Find where the given text appears and provide that cell's center as [x, y] coordinate. 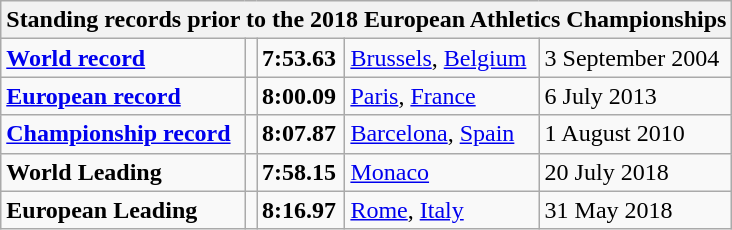
8:07.87 [301, 134]
31 May 2018 [636, 210]
European Leading [123, 210]
Brussels, Belgium [442, 58]
Rome, Italy [442, 210]
World Leading [123, 172]
8:00.09 [301, 96]
7:58.15 [301, 172]
World record [123, 58]
20 July 2018 [636, 172]
7:53.63 [301, 58]
Standing records prior to the 2018 European Athletics Championships [366, 20]
European record [123, 96]
8:16.97 [301, 210]
Barcelona, Spain [442, 134]
6 July 2013 [636, 96]
1 August 2010 [636, 134]
Monaco [442, 172]
Championship record [123, 134]
Paris, France [442, 96]
3 September 2004 [636, 58]
